For the text-containing cell, return its midpoint in [x, y] coordinate format. 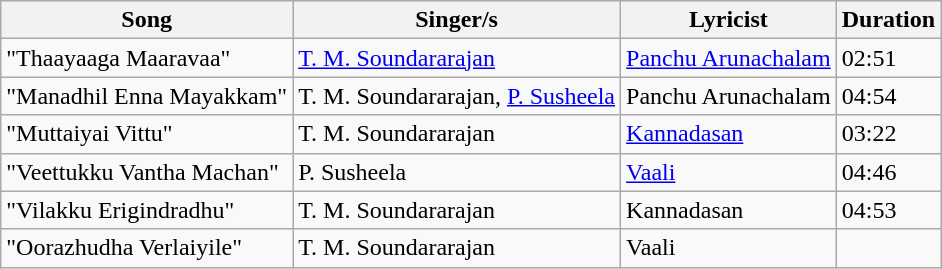
03:22 [888, 134]
"Veettukku Vantha Machan" [147, 172]
T. M. Soundararajan, P. Susheela [457, 96]
02:51 [888, 58]
Lyricist [729, 20]
P. Susheela [457, 172]
"Oorazhudha Verlaiyile" [147, 248]
Singer/s [457, 20]
04:46 [888, 172]
Duration [888, 20]
04:53 [888, 210]
"Muttaiyai Vittu" [147, 134]
04:54 [888, 96]
"Thaayaaga Maaravaa" [147, 58]
"Manadhil Enna Mayakkam" [147, 96]
Song [147, 20]
"Vilakku Erigindradhu" [147, 210]
